Output the [X, Y] coordinate of the center of the cell containing the given text.  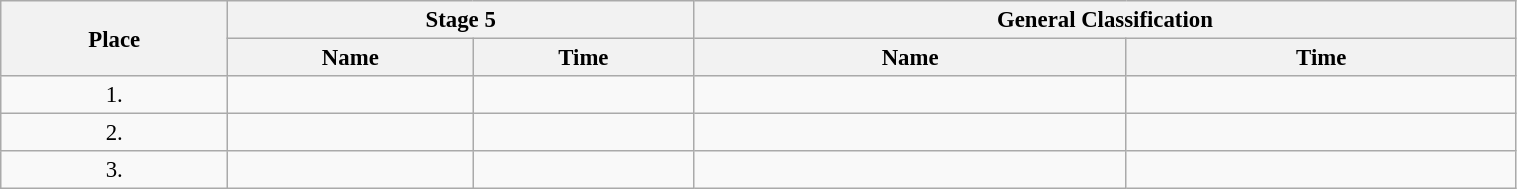
Place [114, 38]
General Classification [1105, 20]
1. [114, 95]
Stage 5 [461, 20]
2. [114, 133]
3. [114, 170]
